From the cell containing the given text, extract its center point as (x, y) coordinate. 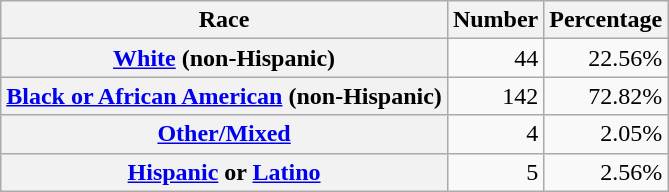
Hispanic or Latino (224, 172)
44 (495, 58)
Race (224, 20)
Number (495, 20)
White (non-Hispanic) (224, 58)
2.56% (606, 172)
4 (495, 134)
72.82% (606, 96)
5 (495, 172)
2.05% (606, 134)
Other/Mixed (224, 134)
142 (495, 96)
22.56% (606, 58)
Percentage (606, 20)
Black or African American (non-Hispanic) (224, 96)
